Identify which cell holds the provided text, then report its [x, y] central coordinate. 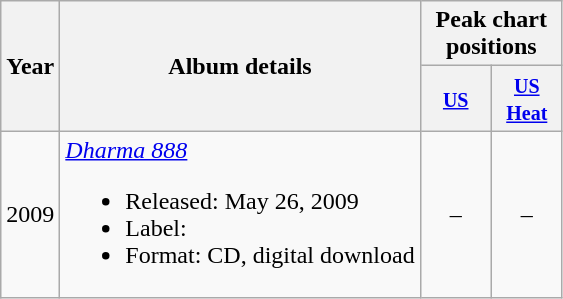
Year [30, 66]
Peak chart positions [491, 34]
Album details [240, 66]
US [456, 98]
2009 [30, 214]
Dharma 888Released: May 26, 2009Label:Format: CD, digital download [240, 214]
US Heat [526, 98]
